Identify which cell holds the provided text, then report its (x, y) central coordinate. 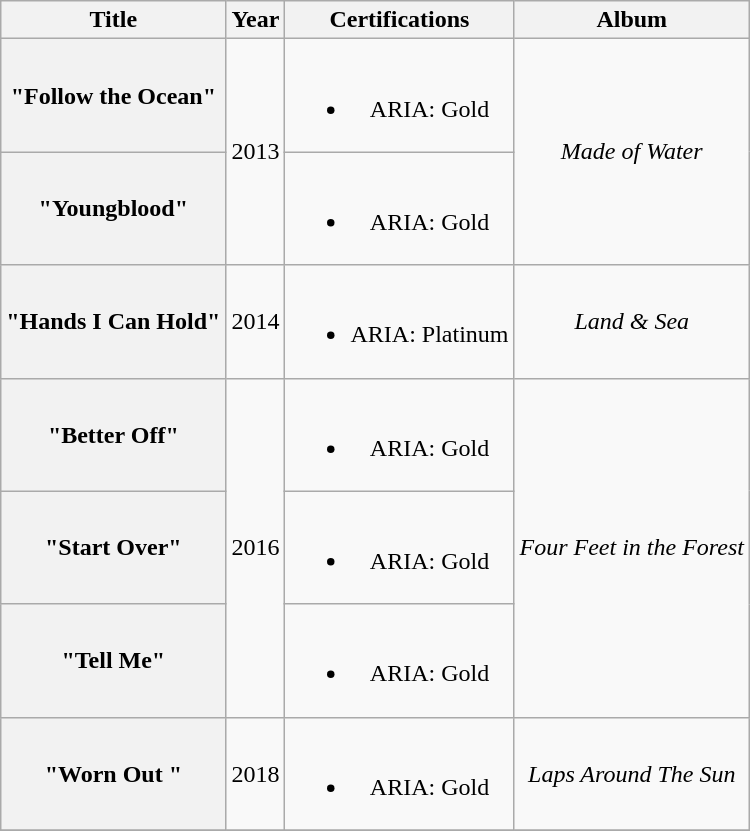
"Worn Out " (114, 774)
2018 (256, 774)
"Tell Me" (114, 660)
Four Feet in the Forest (632, 548)
Title (114, 20)
"Youngblood" (114, 208)
"Start Over" (114, 548)
"Follow the Ocean" (114, 96)
"Better Off" (114, 434)
2014 (256, 322)
2016 (256, 548)
Album (632, 20)
Laps Around The Sun (632, 774)
Certifications (400, 20)
ARIA: Platinum (400, 322)
Land & Sea (632, 322)
Year (256, 20)
"Hands I Can Hold" (114, 322)
2013 (256, 152)
Made of Water (632, 152)
